Capture the cell that displays the provided text and extract its [X, Y] central coordinate. 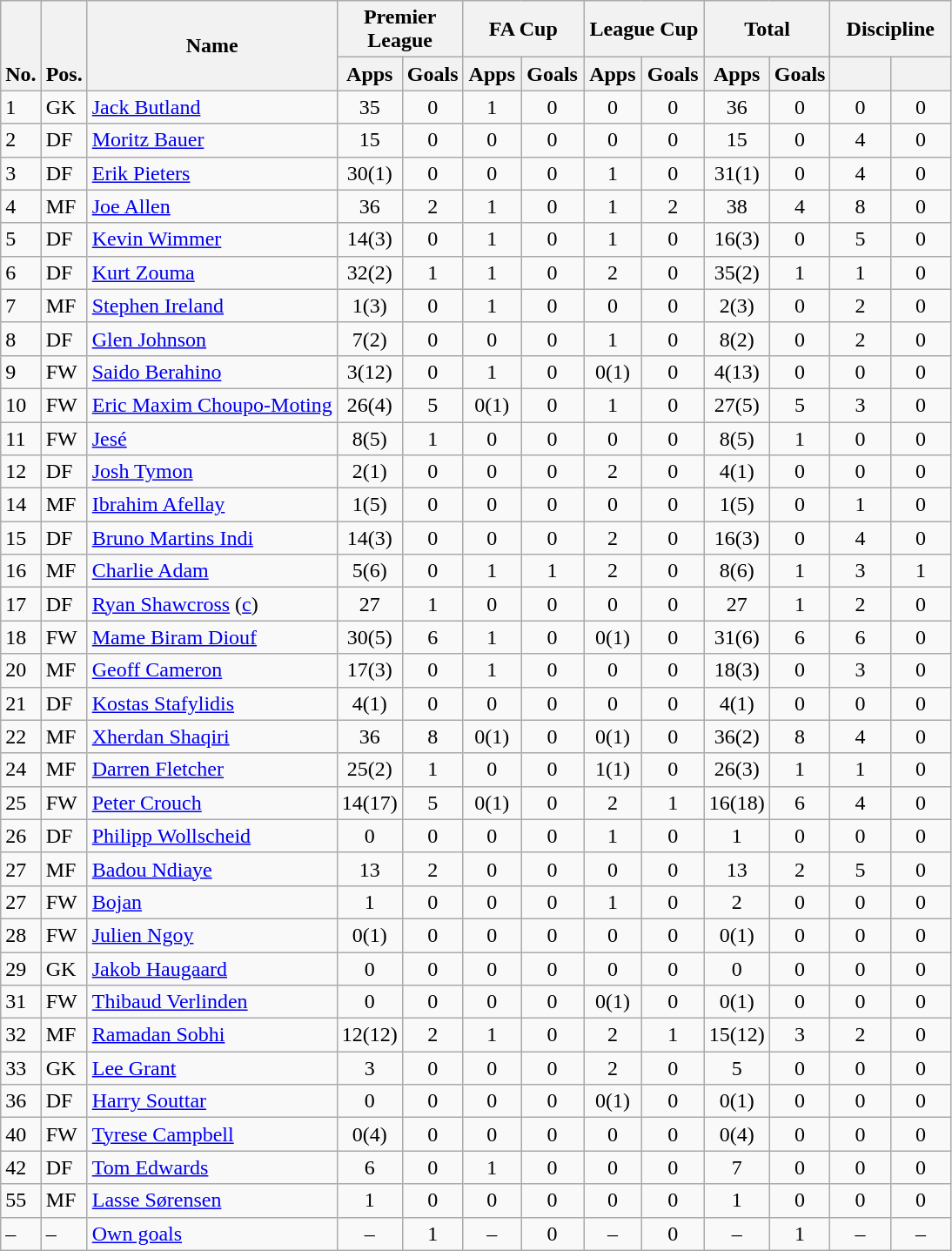
Ramadan Sobhi [212, 1035]
12(12) [369, 1035]
Moritz Bauer [212, 140]
Saido Berahino [212, 372]
30(5) [369, 637]
Jack Butland [212, 107]
Julien Ngoy [212, 935]
28 [21, 935]
Bojan [212, 902]
Discipline [891, 30]
31 [21, 1002]
Stephen Ireland [212, 306]
26(4) [369, 405]
Tom Edwards [212, 1167]
Total [768, 30]
12 [21, 472]
Jesé [212, 438]
14(17) [369, 803]
Joe Allen [212, 206]
26(3) [736, 770]
31(1) [736, 173]
Jakob Haugaard [212, 969]
2(3) [736, 306]
Lasse Sørensen [212, 1201]
Xherdan Shaqiri [212, 736]
No. [21, 45]
Badou Ndiaye [212, 869]
16(18) [736, 803]
Ibrahim Afellay [212, 505]
31(6) [736, 637]
Kevin Wimmer [212, 239]
Kostas Stafylidis [212, 703]
9 [21, 372]
Darren Fletcher [212, 770]
32(2) [369, 272]
36(2) [736, 736]
25 [21, 803]
Peter Crouch [212, 803]
Harry Souttar [212, 1101]
14 [21, 505]
15(12) [736, 1035]
Kurt Zouma [212, 272]
Ryan Shawcross (c) [212, 604]
11 [21, 438]
8(2) [736, 339]
1(3) [369, 306]
8(6) [736, 571]
Thibaud Verlinden [212, 1002]
Eric Maxim Choupo-Moting [212, 405]
FA Cup [524, 30]
Josh Tymon [212, 472]
3(12) [369, 372]
20 [21, 670]
5(6) [369, 571]
17(3) [369, 670]
Own goals [212, 1234]
7(2) [369, 339]
25(2) [369, 770]
18(3) [736, 670]
Premier League [400, 30]
1(1) [613, 770]
Mame Biram Diouf [212, 637]
Geoff Cameron [212, 670]
42 [21, 1167]
Name [212, 45]
Erik Pieters [212, 173]
Charlie Adam [212, 571]
Pos. [64, 45]
League Cup [644, 30]
16 [21, 571]
24 [21, 770]
33 [21, 1068]
27(5) [736, 405]
2(1) [369, 472]
40 [21, 1134]
10 [21, 405]
Lee Grant [212, 1068]
Tyrese Campbell [212, 1134]
26 [21, 836]
Bruno Martins Indi [212, 538]
30(1) [369, 173]
35(2) [736, 272]
Glen Johnson [212, 339]
22 [21, 736]
Philipp Wollscheid [212, 836]
32 [21, 1035]
18 [21, 637]
55 [21, 1201]
17 [21, 604]
38 [736, 206]
35 [369, 107]
21 [21, 703]
4(13) [736, 372]
29 [21, 969]
